Scan for the cell matching the given text and deliver its [x, y] coordinate at center. 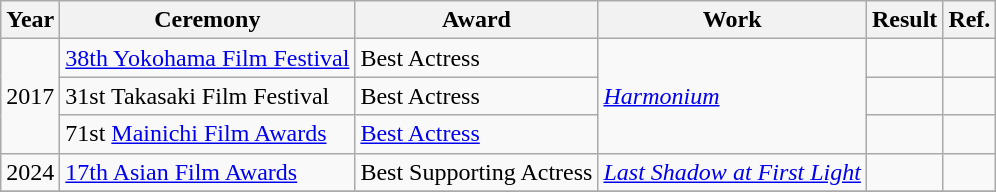
Best Supporting Actress [476, 172]
38th Yokohama Film Festival [208, 58]
Award [476, 20]
71st Mainichi Film Awards [208, 134]
Last Shadow at First Light [732, 172]
Harmonium [732, 96]
17th Asian Film Awards [208, 172]
Ref. [970, 20]
Ceremony [208, 20]
Year [30, 20]
Result [904, 20]
2017 [30, 96]
Work [732, 20]
2024 [30, 172]
31st Takasaki Film Festival [208, 96]
